Return (X, Y) of the center of cell containing provided text 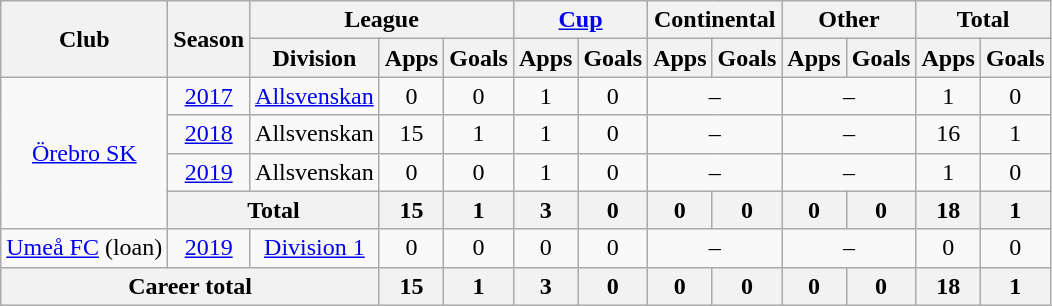
League (382, 20)
Örebro SK (84, 153)
Season (209, 39)
Division (315, 58)
16 (948, 134)
Other (849, 20)
Continental (715, 20)
Career total (190, 286)
2018 (209, 134)
Umeå FC (loan) (84, 248)
Club (84, 39)
Division 1 (315, 248)
2017 (209, 96)
Cup (580, 20)
